For the text-containing cell, return its midpoint in (X, Y) coordinate format. 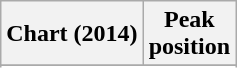
Chart (2014) (72, 34)
Peakposition (189, 34)
